Capture the cell that displays the provided text and extract its (x, y) central coordinate. 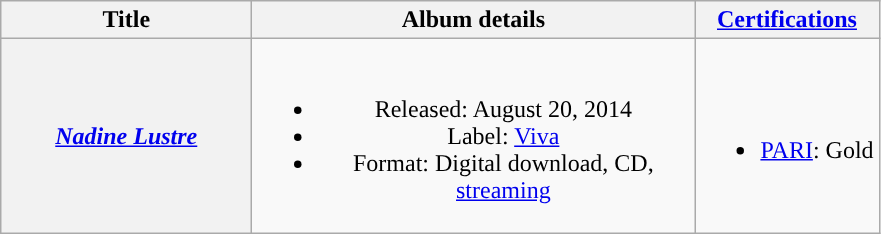
Released: August 20, 2014 Label: VivaFormat: Digital download, CD, streaming (474, 136)
Title (126, 20)
Album details (474, 20)
Nadine Lustre (126, 136)
PARI: Gold (787, 136)
Certifications (787, 20)
